Extract the [x, y] coordinate from the center of the cell holding the provided text.  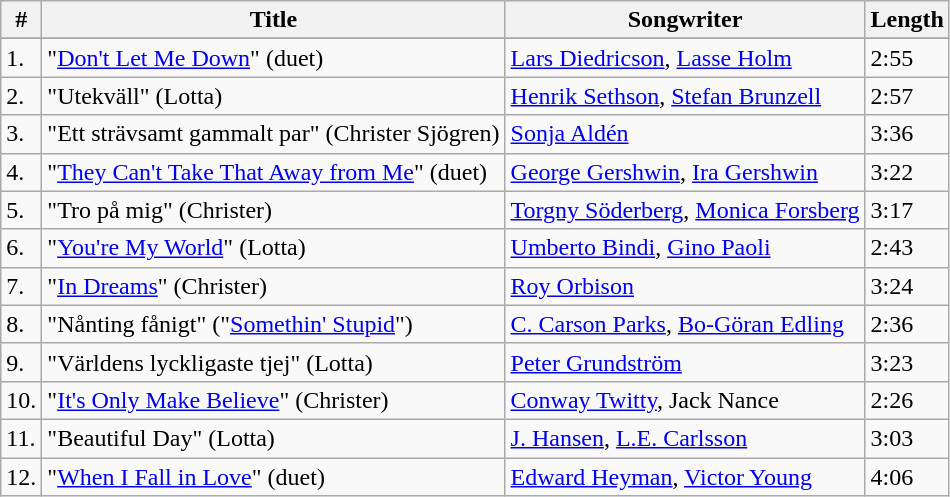
4:06 [907, 477]
Conway Twitty, Jack Nance [685, 400]
"When I Fall in Love" (duet) [274, 477]
"Don't Let Me Down" (duet) [274, 58]
"Världens lyckligaste tjej" (Lotta) [274, 362]
"Utekväll" (Lotta) [274, 96]
Edward Heyman, Victor Young [685, 477]
Peter Grundström [685, 362]
"You're My World" (Lotta) [274, 248]
"Ett strävsamt gammalt par" (Christer Sjögren) [274, 134]
12. [22, 477]
"Tro på mig" (Christer) [274, 210]
4. [22, 172]
"Beautiful Day" (Lotta) [274, 438]
"Nånting fånigt" ("Somethin' Stupid") [274, 324]
3. [22, 134]
"It's Only Make Believe" (Christer) [274, 400]
"In Dreams" (Christer) [274, 286]
2:57 [907, 96]
3:03 [907, 438]
Sonja Aldén [685, 134]
11. [22, 438]
Henrik Sethson, Stefan Brunzell [685, 96]
8. [22, 324]
5. [22, 210]
"They Can't Take That Away from Me" (duet) [274, 172]
Songwriter [685, 20]
Roy Orbison [685, 286]
10. [22, 400]
2:55 [907, 58]
2:26 [907, 400]
3:22 [907, 172]
2:36 [907, 324]
3:23 [907, 362]
J. Hansen, L.E. Carlsson [685, 438]
Title [274, 20]
Lars Diedricson, Lasse Holm [685, 58]
9. [22, 362]
George Gershwin, Ira Gershwin [685, 172]
# [22, 20]
3:24 [907, 286]
Umberto Bindi, Gino Paoli [685, 248]
2:43 [907, 248]
3:17 [907, 210]
2. [22, 96]
7. [22, 286]
6. [22, 248]
1. [22, 58]
3:36 [907, 134]
Length [907, 20]
C. Carson Parks, Bo-Göran Edling [685, 324]
Torgny Söderberg, Monica Forsberg [685, 210]
